Capture the cell that displays the provided text and extract its (x, y) central coordinate. 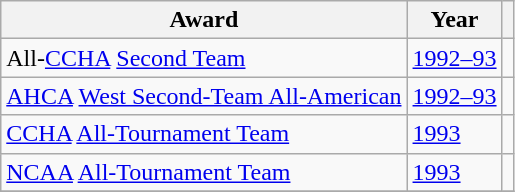
AHCA West Second-Team All-American (204, 96)
Year (454, 20)
CCHA All-Tournament Team (204, 134)
Award (204, 20)
All-CCHA Second Team (204, 58)
NCAA All-Tournament Team (204, 172)
